Return [x, y] of the center of cell containing provided text 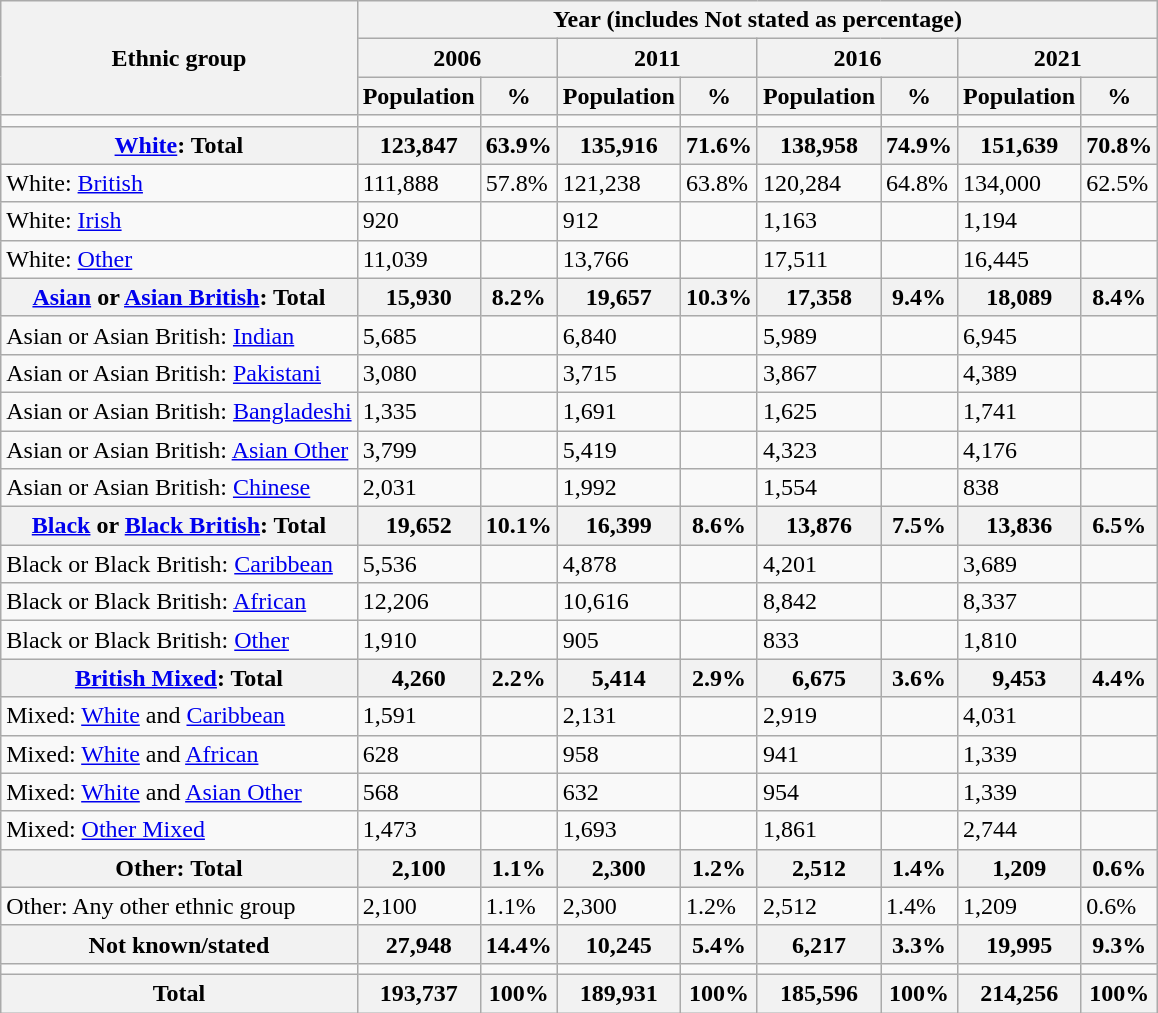
6,840 [618, 335]
4,176 [1020, 449]
111,888 [418, 183]
568 [418, 792]
189,931 [618, 993]
8.6% [718, 526]
64.8% [920, 183]
912 [618, 221]
5,414 [618, 678]
2.9% [718, 678]
16,399 [618, 526]
2021 [1058, 58]
9.3% [1120, 944]
16,445 [1020, 259]
Not known/stated [179, 944]
57.8% [518, 183]
62.5% [1120, 183]
Black or Black British: Other [179, 640]
Year (includes Not stated as percentage) [758, 20]
Asian or Asian British: Indian [179, 335]
4,031 [1020, 716]
6,675 [818, 678]
Mixed: White and Caribbean [179, 716]
954 [818, 792]
4,260 [418, 678]
15,930 [418, 297]
1,910 [418, 640]
628 [418, 754]
63.9% [518, 145]
27,948 [418, 944]
151,639 [1020, 145]
838 [1020, 488]
2011 [657, 58]
1,625 [818, 411]
4.4% [1120, 678]
Black or Black British: Caribbean [179, 564]
Black or Black British: African [179, 602]
4,389 [1020, 373]
958 [618, 754]
74.9% [920, 145]
White: Other [179, 259]
138,958 [818, 145]
3,799 [418, 449]
18,089 [1020, 297]
134,000 [1020, 183]
1,861 [818, 830]
Asian or Asian British: Pakistani [179, 373]
5.4% [718, 944]
1,335 [418, 411]
19,652 [418, 526]
3.3% [920, 944]
13,766 [618, 259]
4,201 [818, 564]
6,945 [1020, 335]
10,245 [618, 944]
2016 [857, 58]
10,616 [618, 602]
2,744 [1020, 830]
2,031 [418, 488]
8,842 [818, 602]
6,217 [818, 944]
13,836 [1020, 526]
905 [618, 640]
British Mixed: Total [179, 678]
1,810 [1020, 640]
13,876 [818, 526]
3,689 [1020, 564]
19,657 [618, 297]
3.6% [920, 678]
1,693 [618, 830]
17,511 [818, 259]
5,536 [418, 564]
Other: Total [179, 868]
10.3% [718, 297]
70.8% [1120, 145]
2,131 [618, 716]
9,453 [1020, 678]
1,591 [418, 716]
3,715 [618, 373]
5,685 [418, 335]
3,867 [818, 373]
Asian or Asian British: Bangladeshi [179, 411]
1,473 [418, 830]
920 [418, 221]
1,163 [818, 221]
White: British [179, 183]
135,916 [618, 145]
123,847 [418, 145]
8.2% [518, 297]
17,358 [818, 297]
4,878 [618, 564]
1,691 [618, 411]
4,323 [818, 449]
2006 [457, 58]
White: Irish [179, 221]
Mixed: White and African [179, 754]
185,596 [818, 993]
1,992 [618, 488]
833 [818, 640]
3,080 [418, 373]
121,238 [618, 183]
White: Total [179, 145]
Black or Black British: Total [179, 526]
19,995 [1020, 944]
63.8% [718, 183]
Other: Any other ethnic group [179, 906]
1,554 [818, 488]
941 [818, 754]
9.4% [920, 297]
Asian or Asian British: Total [179, 297]
193,737 [418, 993]
10.1% [518, 526]
71.6% [718, 145]
11,039 [418, 259]
1,741 [1020, 411]
Mixed: White and Asian Other [179, 792]
Ethnic group [179, 58]
120,284 [818, 183]
2.2% [518, 678]
8,337 [1020, 602]
1,194 [1020, 221]
Total [179, 993]
Mixed: Other Mixed [179, 830]
5,419 [618, 449]
5,989 [818, 335]
7.5% [920, 526]
Asian or Asian British: Asian Other [179, 449]
14.4% [518, 944]
632 [618, 792]
214,256 [1020, 993]
2,919 [818, 716]
Asian or Asian British: Chinese [179, 488]
6.5% [1120, 526]
12,206 [418, 602]
8.4% [1120, 297]
